Scan for the cell matching the given text and deliver its (x, y) coordinate at center. 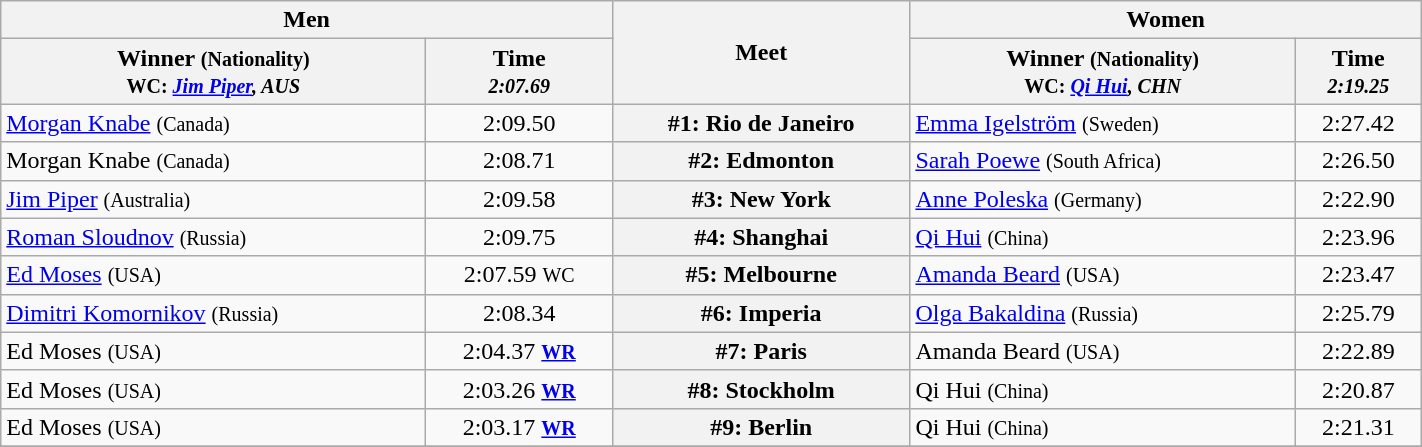
2:09.58 (520, 199)
#6: Imperia (762, 313)
Time 2:07.69 (520, 72)
2:27.42 (1358, 123)
Sarah Poewe (South Africa) (1103, 161)
#5: Melbourne (762, 275)
#7: Paris (762, 351)
#1: Rio de Janeiro (762, 123)
2:20.87 (1358, 389)
Men (307, 20)
Meet (762, 52)
Jim Piper (Australia) (214, 199)
2:03.17 WR (520, 427)
2:25.79 (1358, 313)
2:03.26 WR (520, 389)
Winner (Nationality) WC: Qi Hui, CHN (1103, 72)
2:23.47 (1358, 275)
2:22.90 (1358, 199)
#4: Shanghai (762, 237)
2:08.71 (520, 161)
Dimitri Komornikov (Russia) (214, 313)
Time 2:19.25 (1358, 72)
2:09.50 (520, 123)
2:26.50 (1358, 161)
Women (1166, 20)
2:07.59 WC (520, 275)
#2: Edmonton (762, 161)
2:08.34 (520, 313)
Emma Igelström (Sweden) (1103, 123)
#3: New York (762, 199)
2:04.37 WR (520, 351)
2:23.96 (1358, 237)
Olga Bakaldina (Russia) (1103, 313)
2:21.31 (1358, 427)
Winner (Nationality) WC: Jim Piper, AUS (214, 72)
Anne Poleska (Germany) (1103, 199)
Roman Sloudnov (Russia) (214, 237)
2:22.89 (1358, 351)
#8: Stockholm (762, 389)
#9: Berlin (762, 427)
2:09.75 (520, 237)
